Return the (x, y) coordinate for the center point of the cell that contains the specified text.  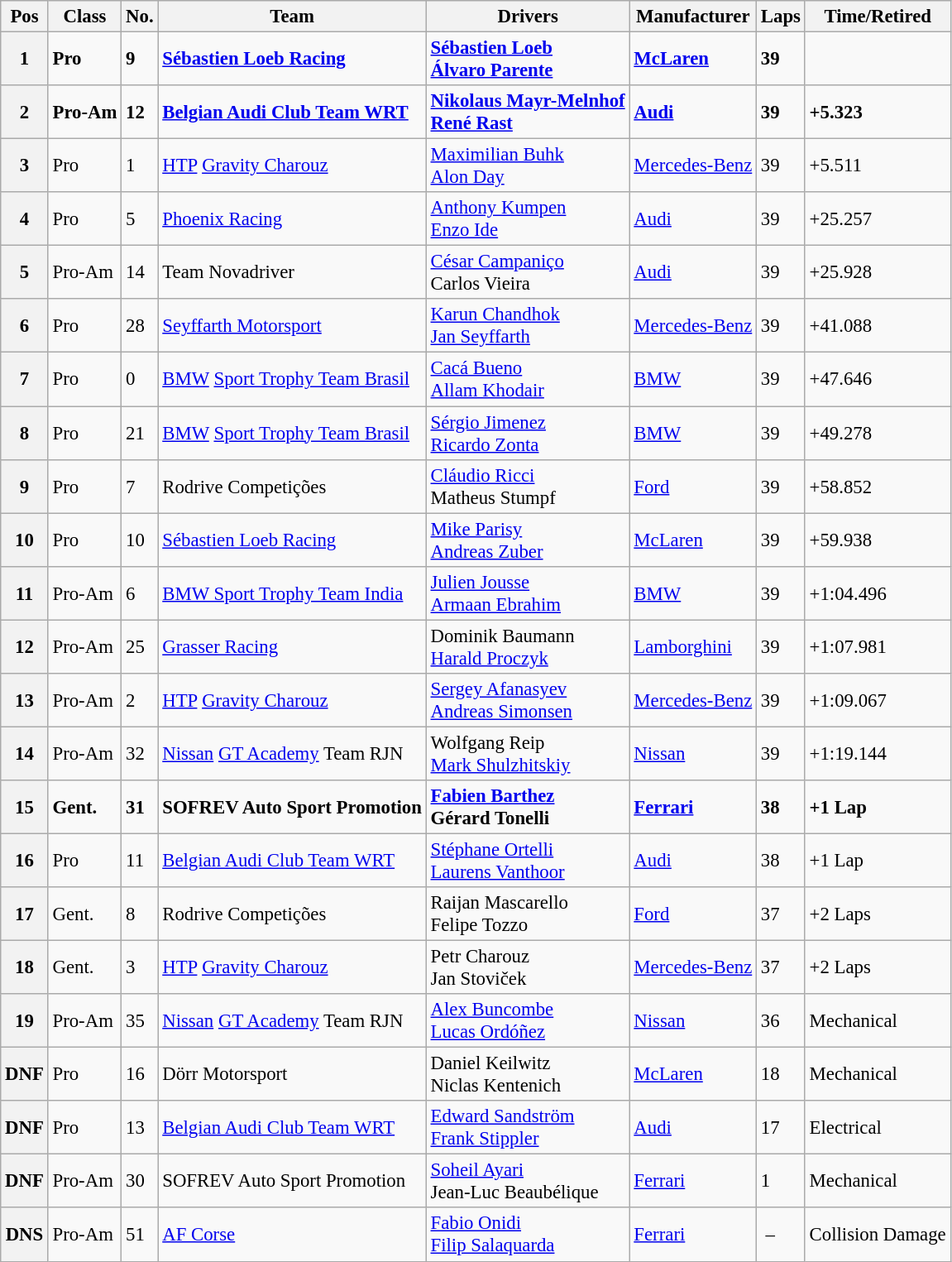
15 (25, 808)
Dominik Baumann Harald Proczyk (528, 647)
Mike Parisy Andreas Zuber (528, 540)
+41.088 (878, 326)
Sérgio Jimenez Ricardo Zonta (528, 434)
Lamborghini (693, 647)
Sergey Afanasyev Andreas Simonsen (528, 700)
28 (140, 326)
Edward Sandström Frank Stippler (528, 1127)
+1:07.981 (878, 647)
Soheil Ayari Jean-Luc Beaubélique (528, 1182)
– (781, 1235)
César Campaniço Carlos Vieira (528, 273)
4 (25, 218)
Collision Damage (878, 1235)
32 (140, 753)
Julien Jousse Armaan Ebrahim (528, 593)
Fabio Onidi Filip Salaquarda (528, 1235)
Maximilian Buhk Alon Day (528, 166)
36 (781, 1021)
Class (84, 17)
+58.852 (878, 487)
Wolfgang Reip Mark Shulzhitskiy (528, 753)
Electrical (878, 1127)
Team (292, 17)
Anthony Kumpen Enzo Ide (528, 218)
Grasser Racing (292, 647)
+1:19.144 (878, 753)
Manufacturer (693, 17)
Time/Retired (878, 17)
35 (140, 1021)
+1:04.496 (878, 593)
Alex Buncombe Lucas Ordóñez (528, 1021)
Petr Charouz Jan Stoviček (528, 968)
No. (140, 17)
Cláudio Ricci Matheus Stumpf (528, 487)
51 (140, 1235)
+59.938 (878, 540)
Drivers (528, 17)
Team Novadriver (292, 273)
Karun Chandhok Jan Seyffarth (528, 326)
+1:09.067 (878, 700)
Fabien Barthez Gérard Tonelli (528, 808)
Stéphane Ortelli Laurens Vanthoor (528, 861)
Laps (781, 17)
Raijan Mascarello Felipe Tozzo (528, 914)
31 (140, 808)
Seyffarth Motorsport (292, 326)
0 (140, 379)
21 (140, 434)
Daniel Keilwitz Niclas Kentenich (528, 1074)
DNS (25, 1235)
30 (140, 1182)
+47.646 (878, 379)
+5.323 (878, 113)
+25.928 (878, 273)
19 (25, 1021)
Pos (25, 17)
+49.278 (878, 434)
Sébastien Loeb Álvaro Parente (528, 60)
AF Corse (292, 1235)
BMW Sport Trophy Team India (292, 593)
25 (140, 647)
Dörr Motorsport (292, 1074)
Nikolaus Mayr-Melnhof René Rast (528, 113)
+25.257 (878, 218)
+5.511 (878, 166)
Phoenix Racing (292, 218)
Cacá Bueno Allam Khodair (528, 379)
